Find where the given text appears and provide that cell's center as [X, Y] coordinate. 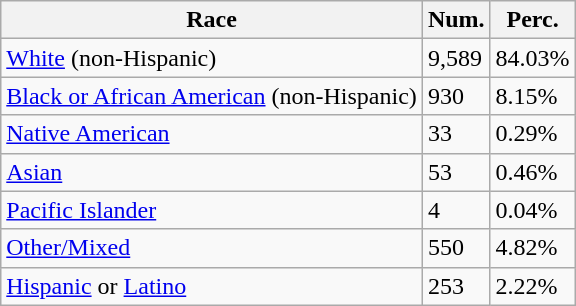
Race [212, 20]
Asian [212, 172]
Hispanic or Latino [212, 286]
53 [456, 172]
Native American [212, 134]
253 [456, 286]
Perc. [532, 20]
Black or African American (non-Hispanic) [212, 96]
550 [456, 248]
4 [456, 210]
2.22% [532, 286]
Other/Mixed [212, 248]
9,589 [456, 58]
0.29% [532, 134]
33 [456, 134]
Num. [456, 20]
8.15% [532, 96]
930 [456, 96]
Pacific Islander [212, 210]
White (non-Hispanic) [212, 58]
4.82% [532, 248]
0.46% [532, 172]
0.04% [532, 210]
84.03% [532, 58]
